Scan for the cell matching the given text and deliver its [x, y] coordinate at center. 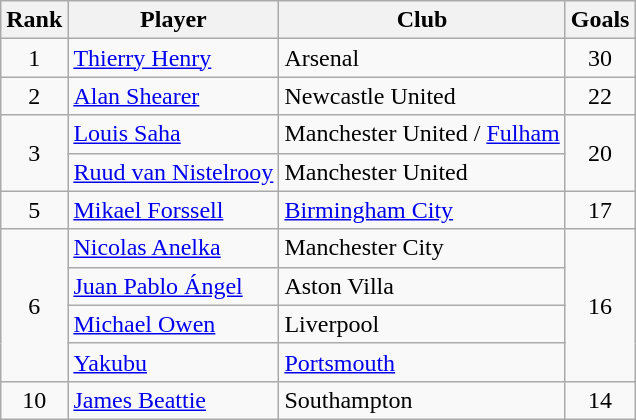
17 [600, 210]
Aston Villa [422, 286]
Ruud van Nistelrooy [174, 172]
22 [600, 96]
Mikael Forssell [174, 210]
Birmingham City [422, 210]
1 [34, 58]
Goals [600, 20]
Manchester City [422, 248]
Nicolas Anelka [174, 248]
10 [34, 400]
Alan Shearer [174, 96]
3 [34, 153]
14 [600, 400]
Manchester United [422, 172]
James Beattie [174, 400]
Manchester United / Fulham [422, 134]
Arsenal [422, 58]
2 [34, 96]
5 [34, 210]
30 [600, 58]
Liverpool [422, 324]
Yakubu [174, 362]
20 [600, 153]
Thierry Henry [174, 58]
Player [174, 20]
Rank [34, 20]
Juan Pablo Ángel [174, 286]
Southampton [422, 400]
6 [34, 305]
Club [422, 20]
16 [600, 305]
Michael Owen [174, 324]
Newcastle United [422, 96]
Portsmouth [422, 362]
Louis Saha [174, 134]
